From the cell containing the given text, extract its center point as [X, Y] coordinate. 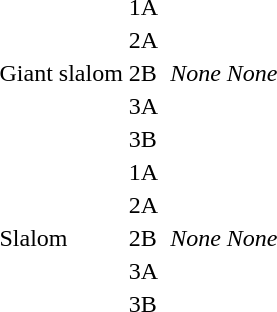
3B [143, 139]
1A [143, 172]
